Extract the (x, y) coordinate from the center of the cell holding the provided text.  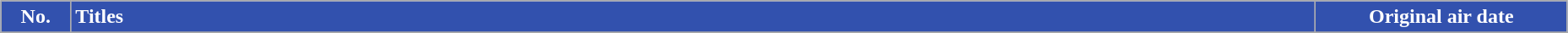
Original air date (1441, 17)
Titles (693, 17)
No. (35, 17)
